Find where the given text appears and provide that cell's center as [X, Y] coordinate. 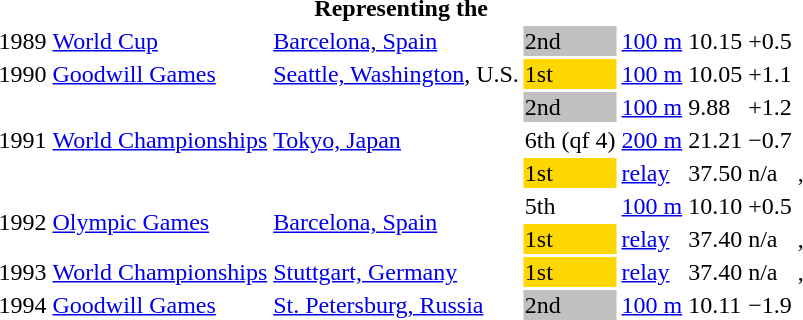
−0.7 [770, 140]
37.50 [716, 173]
St. Petersburg, Russia [396, 305]
+1.1 [770, 74]
10.10 [716, 206]
5th [570, 206]
Tokyo, Japan [396, 140]
10.05 [716, 74]
6th (qf 4) [570, 140]
World Cup [160, 41]
Seattle, Washington, U.S. [396, 74]
Stuttgart, Germany [396, 272]
+1.2 [770, 107]
10.11 [716, 305]
21.21 [716, 140]
10.15 [716, 41]
200 m [652, 140]
−1.9 [770, 305]
9.88 [716, 107]
Olympic Games [160, 222]
